Output the (X, Y) coordinate of the center of the cell containing the given text.  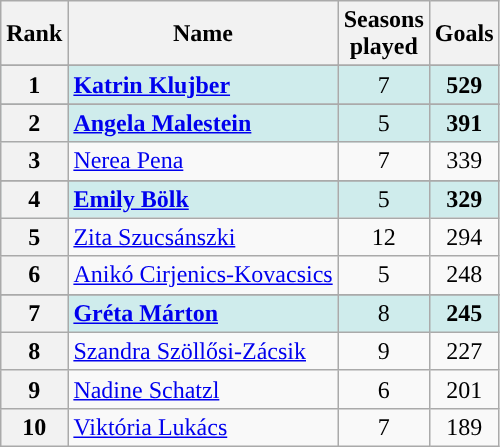
Emily Bölk (203, 199)
201 (464, 389)
Nadine Schatzl (203, 389)
329 (464, 199)
248 (464, 275)
Viktória Lukács (203, 427)
245 (464, 313)
4 (34, 199)
Gréta Márton (203, 313)
Nerea Pena (203, 161)
Goals (464, 34)
Katrin Klujber (203, 85)
Seasonsplayed (384, 34)
12 (384, 237)
294 (464, 237)
Zita Szucsánszki (203, 237)
189 (464, 427)
339 (464, 161)
391 (464, 123)
10 (34, 427)
227 (464, 351)
Angela Malestein (203, 123)
Anikó Cirjenics-Kovacsics (203, 275)
529 (464, 85)
1 (34, 85)
Szandra Szöllősi-Zácsik (203, 351)
Rank (34, 34)
2 (34, 123)
Name (203, 34)
3 (34, 161)
